Determine the (x, y) coordinate at the center of the cell enclosing the given text.  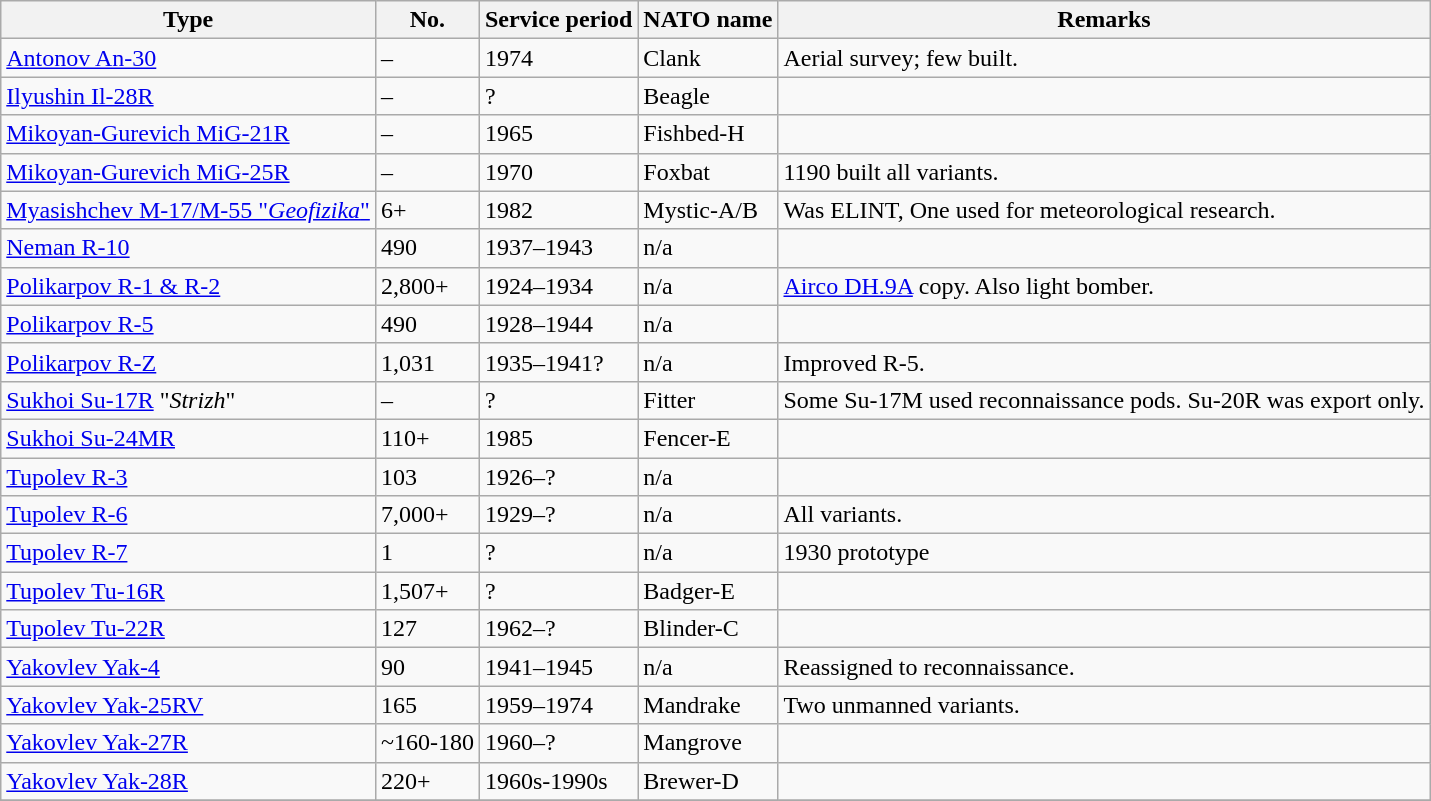
1941–1945 (558, 667)
1962–? (558, 629)
Airco DH.9A copy. Also light bomber. (1104, 286)
1982 (558, 210)
Fishbed-H (708, 134)
165 (427, 705)
Mandrake (708, 705)
Yakovlev Yak-28R (188, 781)
Myasishchev M-17/M-55 "Geofizika" (188, 210)
7,000+ (427, 515)
1,031 (427, 362)
Two unmanned variants. (1104, 705)
Tupolev Tu-22R (188, 629)
220+ (427, 781)
110+ (427, 438)
Mystic-A/B (708, 210)
Yakovlev Yak-27R (188, 743)
Remarks (1104, 20)
90 (427, 667)
1926–? (558, 477)
1,507+ (427, 591)
6+ (427, 210)
1974 (558, 58)
1929–? (558, 515)
Sukhoi Su-24MR (188, 438)
1965 (558, 134)
Beagle (708, 96)
Reassigned to reconnaissance. (1104, 667)
Yakovlev Yak-4 (188, 667)
Polikarpov R-Z (188, 362)
Ilyushin Il-28R (188, 96)
1924–1934 (558, 286)
Tupolev R-7 (188, 553)
Was ELINT, One used for meteorological research. (1104, 210)
1 (427, 553)
1959–1974 (558, 705)
All variants. (1104, 515)
Mangrove (708, 743)
NATO name (708, 20)
Neman R-10 (188, 248)
1930 prototype (1104, 553)
Badger-E (708, 591)
Service period (558, 20)
Foxbat (708, 172)
Fencer-E (708, 438)
1970 (558, 172)
103 (427, 477)
1960s-1990s (558, 781)
Tupolev R-6 (188, 515)
Tupolev Tu-16R (188, 591)
Some Su-17M used reconnaissance pods. Su-20R was export only. (1104, 400)
Blinder-C (708, 629)
No. (427, 20)
Yakovlev Yak-25RV (188, 705)
Fitter (708, 400)
1935–1941? (558, 362)
2,800+ (427, 286)
1960–? (558, 743)
~160-180 (427, 743)
Sukhoi Su-17R "Strizh" (188, 400)
Antonov An-30 (188, 58)
127 (427, 629)
Brewer-D (708, 781)
Mikoyan-Gurevich MiG-25R (188, 172)
1190 built all variants. (1104, 172)
Clank (708, 58)
Mikoyan-Gurevich MiG-21R (188, 134)
1985 (558, 438)
Improved R-5. (1104, 362)
1928–1944 (558, 324)
1937–1943 (558, 248)
Polikarpov R-1 & R-2 (188, 286)
Tupolev R-3 (188, 477)
Type (188, 20)
Aerial survey; few built. (1104, 58)
Polikarpov R-5 (188, 324)
